Scan for the cell matching the given text and deliver its [X, Y] coordinate at center. 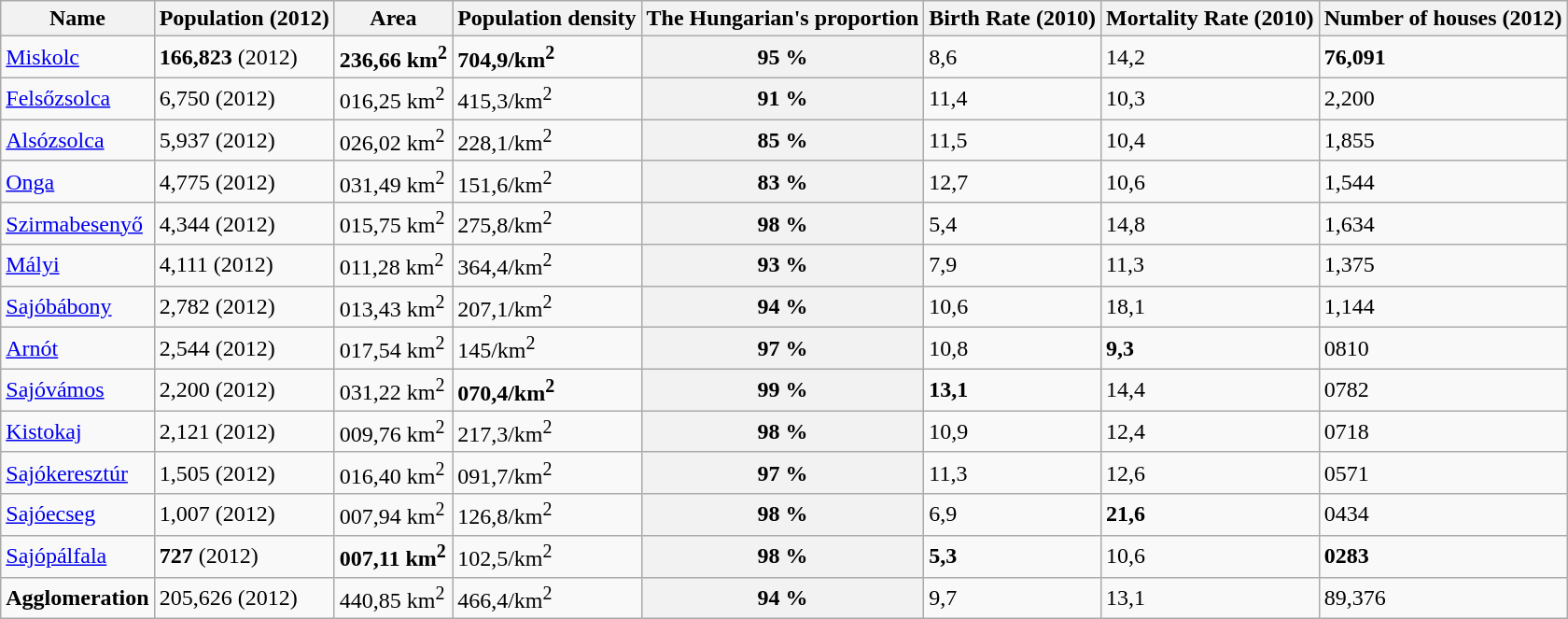
11,4 [1013, 99]
275,8/km2 [547, 224]
Szirmabesenyő [77, 224]
Miskolc [77, 58]
007,94 km2 [393, 515]
Agglomeration [77, 598]
2,200 (2012) [245, 390]
440,85 km2 [393, 598]
Number of houses (2012) [1443, 19]
18,1 [1210, 306]
Mortality Rate (2010) [1210, 19]
0810 [1443, 349]
6,9 [1013, 515]
12,7 [1013, 181]
4,775 (2012) [245, 181]
9,3 [1210, 349]
2,200 [1443, 99]
Population (2012) [245, 19]
14,4 [1210, 390]
236,66 km2 [393, 58]
031,22 km2 [393, 390]
0782 [1443, 390]
5,4 [1013, 224]
0283 [1443, 556]
14,8 [1210, 224]
2,121 (2012) [245, 431]
205,626 (2012) [245, 598]
14,2 [1210, 58]
166,823 (2012) [245, 58]
Arnót [77, 349]
Area [393, 19]
5,937 (2012) [245, 140]
10,4 [1210, 140]
217,3/km2 [547, 431]
704,9/km2 [547, 58]
Sajóecseg [77, 515]
091,7/km2 [547, 472]
Felsőzsolca [77, 99]
228,1/km2 [547, 140]
151,6/km2 [547, 181]
0718 [1443, 431]
031,49 km2 [393, 181]
1,634 [1443, 224]
76,091 [1443, 58]
2,544 (2012) [245, 349]
016,25 km2 [393, 99]
6,750 (2012) [245, 99]
Sajópálfala [77, 556]
1,144 [1443, 306]
Name [77, 19]
9,7 [1013, 598]
207,1/km2 [547, 306]
7,9 [1013, 265]
026,02 km2 [393, 140]
070,4/km2 [547, 390]
5,3 [1013, 556]
Sajóvámos [77, 390]
Birth Rate (2010) [1013, 19]
8,6 [1013, 58]
016,40 km2 [393, 472]
11,5 [1013, 140]
85 % [782, 140]
Sajóbábony [77, 306]
0571 [1443, 472]
015,75 km2 [393, 224]
009,76 km2 [393, 431]
2,782 (2012) [245, 306]
364,4/km2 [547, 265]
93 % [782, 265]
95 % [782, 58]
013,43 km2 [393, 306]
Onga [77, 181]
Sajókeresztúr [77, 472]
99 % [782, 390]
89,376 [1443, 598]
10,8 [1013, 349]
126,8/km2 [547, 515]
102,5/km2 [547, 556]
011,28 km2 [393, 265]
1,855 [1443, 140]
017,54 km2 [393, 349]
Population density [547, 19]
Kistokaj [77, 431]
145/km2 [547, 349]
1,544 [1443, 181]
Alsózsolca [77, 140]
10,3 [1210, 99]
415,3/km2 [547, 99]
4,344 (2012) [245, 224]
4,111 (2012) [245, 265]
1,007 (2012) [245, 515]
1,505 (2012) [245, 472]
10,9 [1013, 431]
12,6 [1210, 472]
727 (2012) [245, 556]
91 % [782, 99]
007,11 km2 [393, 556]
Mályi [77, 265]
21,6 [1210, 515]
466,4/km2 [547, 598]
0434 [1443, 515]
83 % [782, 181]
1,375 [1443, 265]
12,4 [1210, 431]
The Hungarian's proportion [782, 19]
